For the text-containing cell, return its midpoint in [x, y] coordinate format. 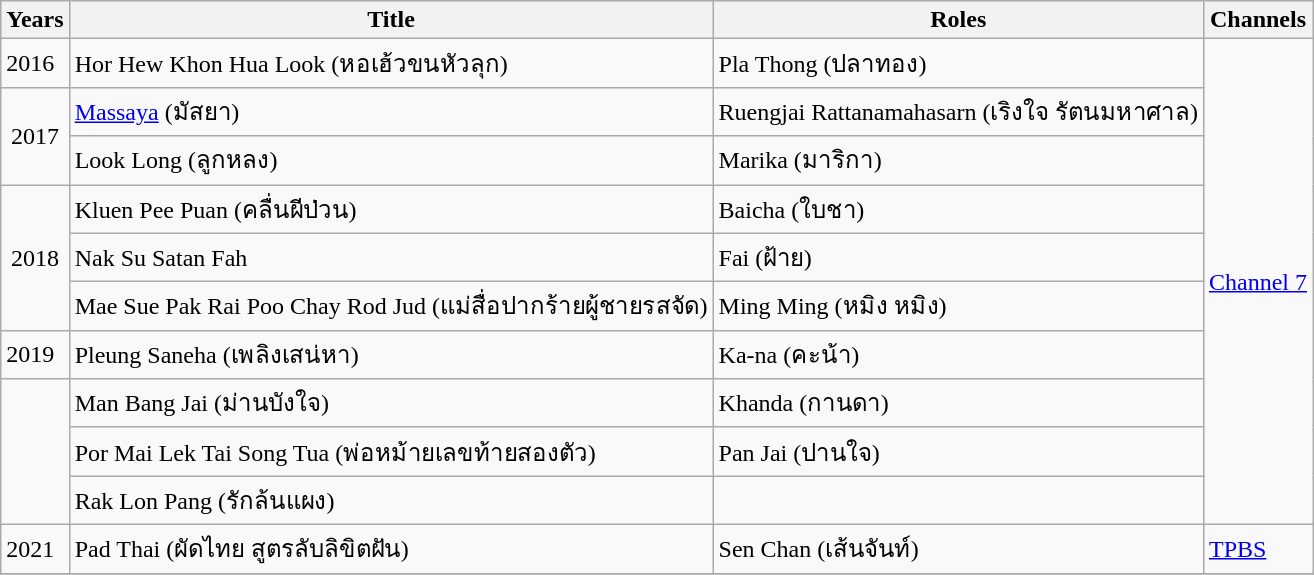
Rak Lon Pang (รักล้นแผง) [391, 500]
Ruengjai Rattanamahasarn (เริงใจ รัตนมหาศาล) [958, 112]
2016 [35, 64]
Pan Jai (ปานใจ) [958, 452]
2018 [35, 257]
Fai (ฝ้าย) [958, 258]
Mae Sue Pak Rai Poo Chay Rod Jud (แม่สื่อปากร้ายผู้ชายรสจัด) [391, 306]
Hor Hew Khon Hua Look (หอเฮ้วขนหัวลุก) [391, 64]
Pad Thai (ผัดไทย สูตรลับลิขิตฝัน) [391, 548]
Pleung Saneha (เพลิงเสน่หา) [391, 354]
Kluen Pee Puan (คลื่นผีป่วน) [391, 208]
Man Bang Jai (ม่านบังใจ) [391, 404]
2021 [35, 548]
Channel 7 [1258, 282]
Roles [958, 20]
Por Mai Lek Tai Song Tua (พ่อหม้ายเลขท้ายสองตัว) [391, 452]
Title [391, 20]
Baicha (ใบชา) [958, 208]
Massaya (มัสยา) [391, 112]
Marika (มาริกา) [958, 160]
Nak Su Satan Fah [391, 258]
Khanda (กานดา) [958, 404]
Sen Chan (เส้นจันท์) [958, 548]
2019 [35, 354]
Ka-na (คะน้า) [958, 354]
Look Long (ลูกหลง) [391, 160]
Ming Ming (หมิง หมิง) [958, 306]
Years [35, 20]
Channels [1258, 20]
Pla Thong (ปลาทอง) [958, 64]
2017 [35, 136]
TPBS [1258, 548]
